From the cell containing the given text, extract its center point as [x, y] coordinate. 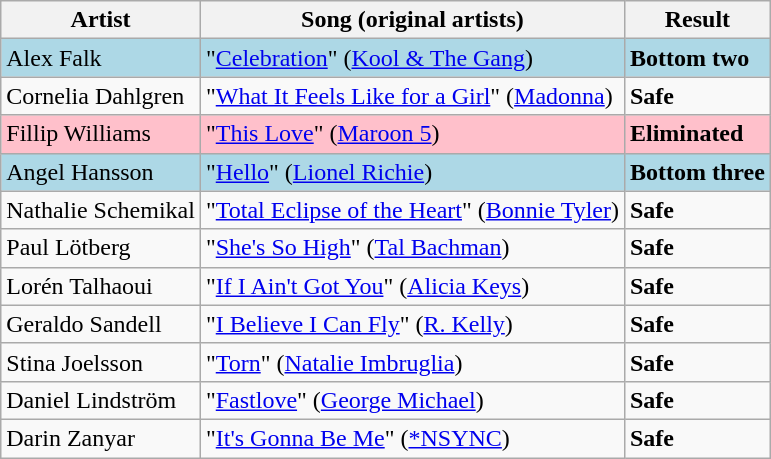
"It's Gonna Be Me" (*NSYNC) [412, 438]
Bottom two [697, 58]
Bottom three [697, 172]
Alex Falk [101, 58]
"She's So High" (Tal Bachman) [412, 248]
Stina Joelsson [101, 362]
"Celebration" (Kool & The Gang) [412, 58]
Lorén Talhaoui [101, 286]
"What It Feels Like for a Girl" (Madonna) [412, 96]
Angel Hansson [101, 172]
"Hello" (Lionel Richie) [412, 172]
Cornelia Dahlgren [101, 96]
Geraldo Sandell [101, 324]
Darin Zanyar [101, 438]
Song (original artists) [412, 20]
Artist [101, 20]
"If I Ain't Got You" (Alicia Keys) [412, 286]
Result [697, 20]
"Fastlove" (George Michael) [412, 400]
"Torn" (Natalie Imbruglia) [412, 362]
Nathalie Schemikal [101, 210]
Eliminated [697, 134]
"This Love" (Maroon 5) [412, 134]
Paul Lötberg [101, 248]
"Total Eclipse of the Heart" (Bonnie Tyler) [412, 210]
"I Believe I Can Fly" (R. Kelly) [412, 324]
Fillip Williams [101, 134]
Daniel Lindström [101, 400]
